Scan for the cell matching the given text and deliver its (x, y) coordinate at center. 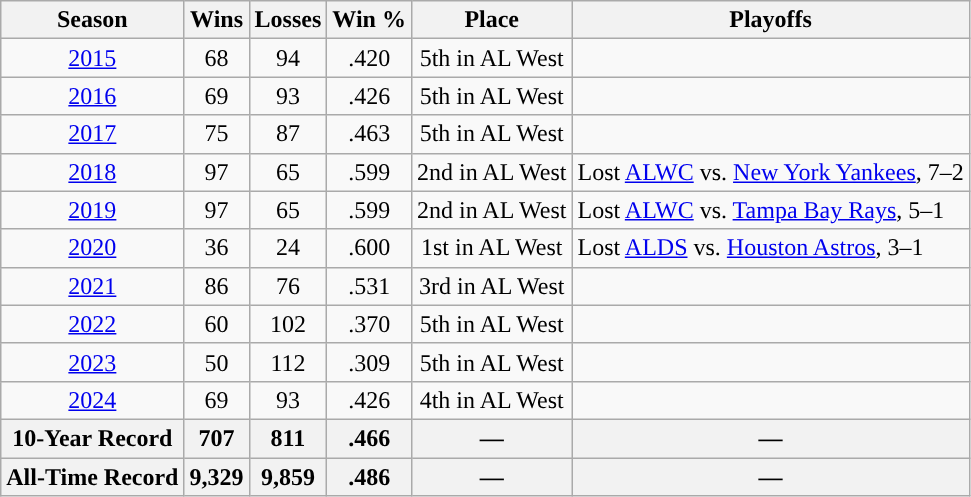
Lost ALWC vs. New York Yankees, 7–2 (770, 172)
.531 (370, 286)
Playoffs (770, 20)
9,329 (216, 477)
3rd in AL West (491, 286)
.463 (370, 134)
.600 (370, 248)
Wins (216, 20)
75 (216, 134)
2016 (92, 96)
10-Year Record (92, 438)
2021 (92, 286)
2017 (92, 134)
4th in AL West (491, 400)
112 (288, 362)
2019 (92, 210)
102 (288, 324)
Season (92, 20)
Lost ALDS vs. Houston Astros, 3–1 (770, 248)
86 (216, 286)
.466 (370, 438)
36 (216, 248)
87 (288, 134)
94 (288, 58)
Place (491, 20)
50 (216, 362)
60 (216, 324)
All-Time Record (92, 477)
9,859 (288, 477)
2015 (92, 58)
24 (288, 248)
1st in AL West (491, 248)
Win % (370, 20)
.370 (370, 324)
.420 (370, 58)
811 (288, 438)
76 (288, 286)
.486 (370, 477)
707 (216, 438)
2024 (92, 400)
2018 (92, 172)
2023 (92, 362)
2020 (92, 248)
68 (216, 58)
.309 (370, 362)
Losses (288, 20)
2022 (92, 324)
Lost ALWC vs. Tampa Bay Rays, 5–1 (770, 210)
